Scan for the cell matching the given text and deliver its [x, y] coordinate at center. 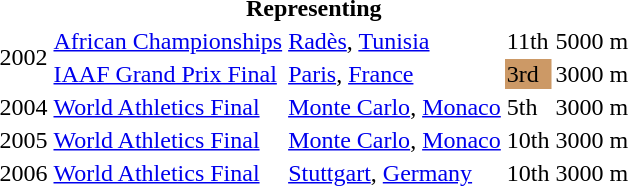
3rd [528, 74]
Radès, Tunisia [395, 41]
5th [528, 107]
Paris, France [395, 74]
10th [528, 140]
IAAF Grand Prix Final [168, 74]
11th [528, 41]
African Championships [168, 41]
